Provide the (X, Y) coordinate of the cell's center where the given text is located.  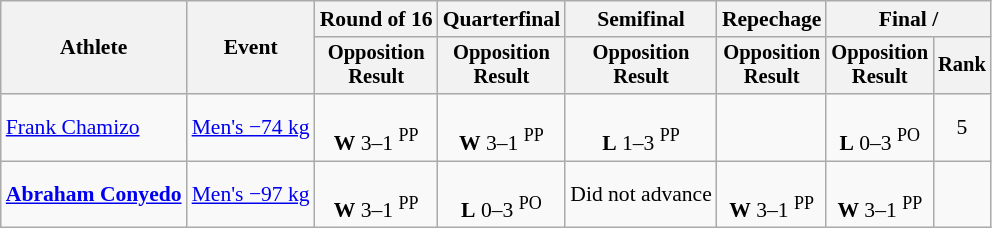
Men's −97 kg (251, 194)
Final / (908, 19)
Repechage (772, 19)
Did not advance (641, 194)
Event (251, 48)
Abraham Conyedo (94, 194)
Frank Chamizo (94, 128)
Men's −74 kg (251, 128)
Round of 16 (376, 19)
Rank (962, 66)
L 1–3 PP (641, 128)
Semifinal (641, 19)
Quarterfinal (502, 19)
Athlete (94, 48)
5 (962, 128)
